Provide the (x, y) coordinate of the cell's center where the given text is located.  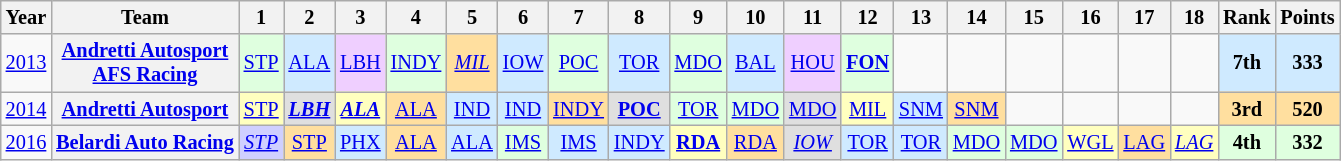
2013 (26, 63)
WGL (1090, 142)
PHX (360, 142)
14 (976, 17)
333 (1307, 63)
BAL (756, 63)
4th (1246, 142)
13 (921, 17)
Points (1307, 17)
8 (640, 17)
Year (26, 17)
6 (523, 17)
HOU (812, 63)
Team (145, 17)
12 (868, 17)
332 (1307, 142)
9 (698, 17)
16 (1090, 17)
7 (578, 17)
Andretti AutosportAFS Racing (145, 63)
2014 (26, 109)
4 (416, 17)
520 (1307, 109)
2016 (26, 142)
18 (1194, 17)
7th (1246, 63)
17 (1144, 17)
Belardi Auto Racing (145, 142)
15 (1034, 17)
5 (472, 17)
3 (360, 17)
10 (756, 17)
Andretti Autosport (145, 109)
1 (262, 17)
Rank (1246, 17)
2 (310, 17)
11 (812, 17)
FON (868, 63)
3rd (1246, 109)
